Extract the (X, Y) coordinate from the center of the cell holding the provided text.  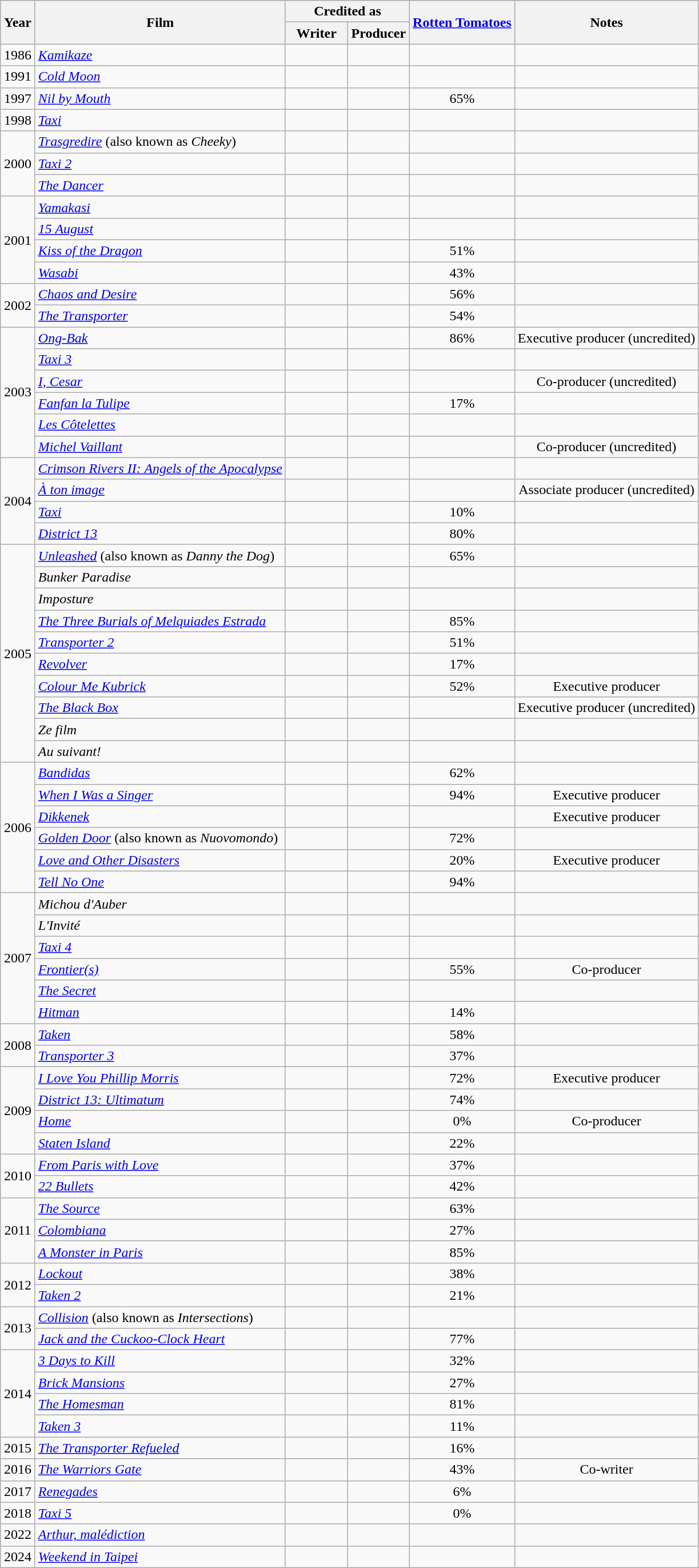
74% (462, 1100)
38% (462, 1273)
Bandidas (160, 773)
Transporter 2 (160, 643)
Ze film (160, 730)
15 August (160, 229)
2015 (18, 1448)
Taxi 4 (160, 947)
Taken 3 (160, 1426)
The Source (160, 1208)
Hitman (160, 1013)
Taken 2 (160, 1295)
Taxi 3 (160, 360)
77% (462, 1339)
Yamakasi (160, 207)
The Transporter Refueled (160, 1448)
Taken (160, 1034)
When I Was a Singer (160, 795)
Colour Me Kubrick (160, 686)
Associate producer (uncredited) (606, 490)
Collision (also known as Intersections) (160, 1317)
Year (18, 22)
81% (462, 1404)
42% (462, 1187)
10% (462, 512)
14% (462, 1013)
2010 (18, 1176)
The Homesman (160, 1404)
Transporter 3 (160, 1056)
Jack and the Cuckoo-Clock Heart (160, 1339)
20% (462, 860)
From Paris with Love (160, 1165)
Staten Island (160, 1143)
L'Invité (160, 925)
Golden Door (also known as Nuovomondo) (160, 838)
62% (462, 773)
1991 (18, 77)
1986 (18, 55)
Writer (317, 33)
80% (462, 534)
Revolver (160, 664)
Taxi 5 (160, 1513)
Kiss of the Dragon (160, 250)
Imposture (160, 599)
2013 (18, 1328)
Trasgredire (also known as Cheeky) (160, 142)
The Black Box (160, 708)
The Dancer (160, 185)
Dikkenek (160, 817)
21% (462, 1295)
2024 (18, 1557)
The Warriors Gate (160, 1470)
2004 (18, 501)
58% (462, 1034)
Nil by Mouth (160, 98)
2007 (18, 958)
A Monster in Paris (160, 1252)
The Secret (160, 991)
The Transporter (160, 316)
2002 (18, 305)
2009 (18, 1111)
2022 (18, 1535)
Fanfan la Tulipe (160, 403)
2001 (18, 240)
2017 (18, 1491)
Love and Other Disasters (160, 860)
Credited as (347, 11)
Arthur, malédiction (160, 1535)
Brick Mansions (160, 1383)
Frontier(s) (160, 969)
Notes (606, 22)
I Love You Phillip Morris (160, 1078)
2005 (18, 653)
Tell No One (160, 882)
52% (462, 686)
11% (462, 1426)
Weekend in Taipei (160, 1557)
Co-writer (606, 1470)
Rotten Tomatoes (462, 22)
2014 (18, 1394)
86% (462, 338)
16% (462, 1448)
56% (462, 295)
Lockout (160, 1273)
Wasabi (160, 273)
2018 (18, 1513)
Cold Moon (160, 77)
2006 (18, 827)
Michou d'Auber (160, 904)
2011 (18, 1230)
À ton image (160, 490)
63% (462, 1208)
54% (462, 316)
Au suivant! (160, 751)
Renegades (160, 1491)
I, Cesar (160, 381)
Crimson Rivers II: Angels of the Apocalypse (160, 468)
55% (462, 969)
Kamikaze (160, 55)
Unleashed (also known as Danny the Dog) (160, 555)
2016 (18, 1470)
Taxi 2 (160, 164)
Ong-Bak (160, 338)
2012 (18, 1284)
2008 (18, 1045)
Home (160, 1121)
1997 (18, 98)
2003 (18, 392)
District 13: Ultimatum (160, 1100)
Bunker Paradise (160, 577)
Colombiana (160, 1230)
Chaos and Desire (160, 295)
Producer (378, 33)
1998 (18, 120)
District 13 (160, 534)
22% (462, 1143)
2000 (18, 164)
The Three Burials of Melquiades Estrada (160, 620)
6% (462, 1491)
32% (462, 1361)
3 Days to Kill (160, 1361)
Film (160, 22)
Les Côtelettes (160, 425)
Michel Vaillant (160, 447)
22 Bullets (160, 1187)
